Scan for the cell matching the given text and deliver its [X, Y] coordinate at center. 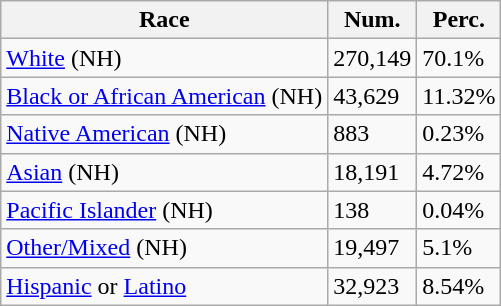
4.72% [459, 172]
Other/Mixed (NH) [164, 248]
43,629 [372, 96]
Asian (NH) [164, 172]
11.32% [459, 96]
Native American (NH) [164, 134]
Hispanic or Latino [164, 286]
19,497 [372, 248]
Pacific Islander (NH) [164, 210]
0.23% [459, 134]
Perc. [459, 20]
70.1% [459, 58]
5.1% [459, 248]
270,149 [372, 58]
138 [372, 210]
Race [164, 20]
Black or African American (NH) [164, 96]
8.54% [459, 286]
18,191 [372, 172]
32,923 [372, 286]
883 [372, 134]
0.04% [459, 210]
White (NH) [164, 58]
Num. [372, 20]
